Locate the cell with the specified text and output its (x, y) center coordinate. 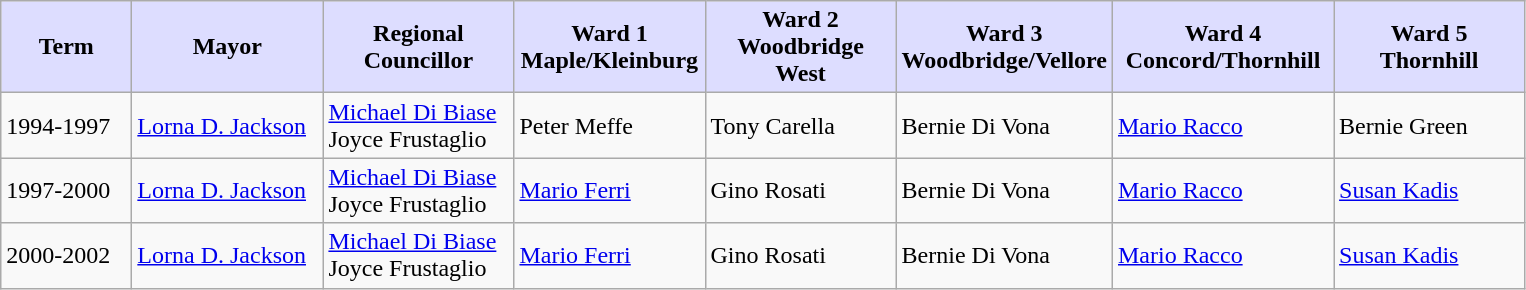
Ward 5Thornhill (1430, 47)
Mayor (228, 47)
Regional Councillor (418, 47)
Peter Meffe (610, 126)
Ward 1Maple/Kleinburg (610, 47)
Term (66, 47)
Ward 4Concord/Thornhill (1222, 47)
Ward 2Woodbridge West (800, 47)
Ward 3Woodbridge/Vellore (1004, 47)
1994-1997 (66, 126)
Tony Carella (800, 126)
Bernie Green (1430, 126)
1997-2000 (66, 190)
2000-2002 (66, 256)
